Detect which cell encompasses the target text, then output its [x, y] center coordinate. 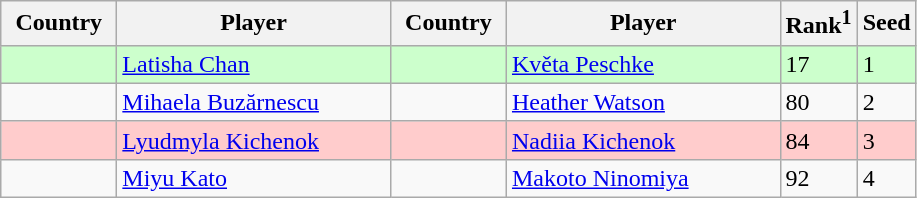
Mihaela Buzărnescu [254, 102]
Nadiia Kichenok [643, 140]
Latisha Chan [254, 64]
84 [818, 140]
Lyudmyla Kichenok [254, 140]
Seed [886, 24]
Rank1 [818, 24]
92 [818, 178]
17 [818, 64]
Miyu Kato [254, 178]
Květa Peschke [643, 64]
3 [886, 140]
Heather Watson [643, 102]
1 [886, 64]
80 [818, 102]
4 [886, 178]
Makoto Ninomiya [643, 178]
2 [886, 102]
